Pinpoint the cell where the given text exists, returning its (x, y) midpoint coordinate. 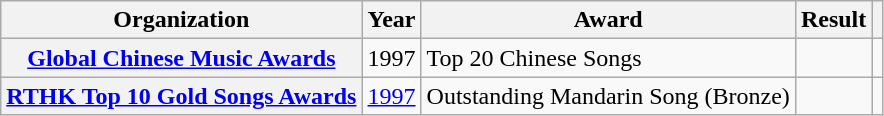
Organization (182, 20)
Year (392, 20)
Top 20 Chinese Songs (608, 58)
Global Chinese Music Awards (182, 58)
Outstanding Mandarin Song (Bronze) (608, 96)
Result (833, 20)
RTHK Top 10 Gold Songs Awards (182, 96)
Award (608, 20)
